Return (x, y) of the center of cell containing provided text 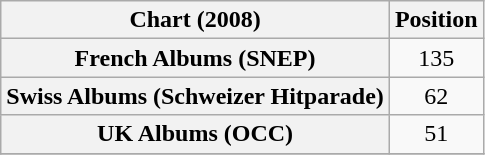
135 (436, 58)
Swiss Albums (Schweizer Hitparade) (196, 96)
French Albums (SNEP) (196, 58)
UK Albums (OCC) (196, 134)
Chart (2008) (196, 20)
51 (436, 134)
62 (436, 96)
Position (436, 20)
